Detect which cell encompasses the target text, then output its [X, Y] center coordinate. 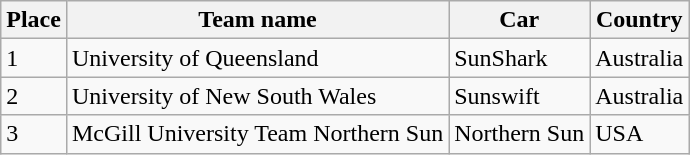
SunShark [520, 58]
Car [520, 20]
Country [640, 20]
University of New South Wales [257, 96]
Place [34, 20]
McGill University Team Northern Sun [257, 134]
2 [34, 96]
Sunswift [520, 96]
Northern Sun [520, 134]
1 [34, 58]
Team name [257, 20]
USA [640, 134]
University of Queensland [257, 58]
3 [34, 134]
